Return [X, Y] of the center of cell containing provided text 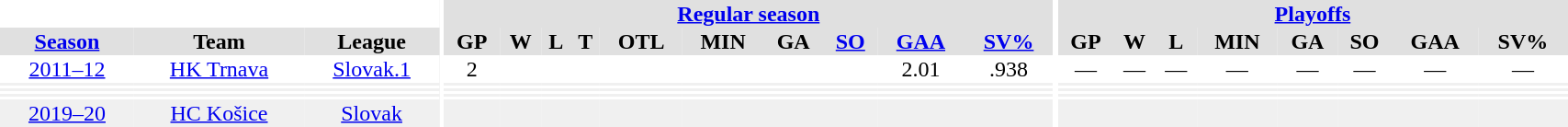
Playoffs [1312, 14]
Slovak.1 [371, 69]
Team [219, 41]
2011–12 [67, 69]
.938 [1009, 69]
OTL [641, 41]
HC Košice [219, 113]
HK Trnava [219, 69]
League [371, 41]
2.01 [920, 69]
T [585, 41]
Season [67, 41]
2 [472, 69]
2019–20 [67, 113]
Slovak [371, 113]
Regular season [748, 14]
